Scan for the cell matching the given text and deliver its (X, Y) coordinate at center. 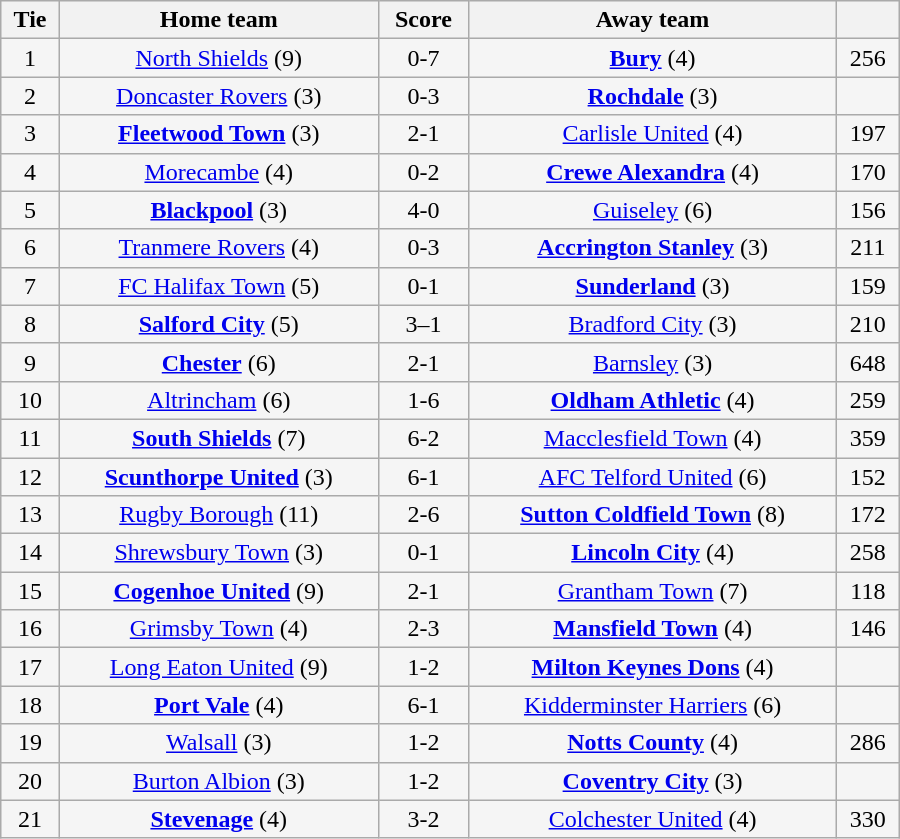
FC Halifax Town (5) (218, 286)
Guiseley (6) (653, 210)
13 (30, 515)
Colchester United (4) (653, 819)
197 (868, 134)
Grantham Town (7) (653, 591)
Kidderminster Harriers (6) (653, 705)
Chester (6) (218, 362)
11 (30, 438)
7 (30, 286)
Doncaster Rovers (3) (218, 96)
17 (30, 667)
Mansfield Town (4) (653, 629)
172 (868, 515)
Walsall (3) (218, 743)
Rugby Borough (11) (218, 515)
3 (30, 134)
152 (868, 477)
Lincoln City (4) (653, 553)
Bradford City (3) (653, 324)
0-7 (424, 58)
Stevenage (4) (218, 819)
5 (30, 210)
Altrincham (6) (218, 400)
330 (868, 819)
Carlisle United (4) (653, 134)
Barnsley (3) (653, 362)
Notts County (4) (653, 743)
256 (868, 58)
Fleetwood Town (3) (218, 134)
258 (868, 553)
1-6 (424, 400)
18 (30, 705)
Coventry City (3) (653, 781)
2-6 (424, 515)
9 (30, 362)
359 (868, 438)
20 (30, 781)
1 (30, 58)
Blackpool (3) (218, 210)
4-0 (424, 210)
19 (30, 743)
North Shields (9) (218, 58)
Morecambe (4) (218, 172)
Shrewsbury Town (3) (218, 553)
Scunthorpe United (3) (218, 477)
170 (868, 172)
6 (30, 248)
Milton Keynes Dons (4) (653, 667)
210 (868, 324)
10 (30, 400)
4 (30, 172)
15 (30, 591)
Tie (30, 20)
South Shields (7) (218, 438)
3–1 (424, 324)
2-3 (424, 629)
21 (30, 819)
16 (30, 629)
Cogenhoe United (9) (218, 591)
Score (424, 20)
Oldham Athletic (4) (653, 400)
286 (868, 743)
211 (868, 248)
Port Vale (4) (218, 705)
Accrington Stanley (3) (653, 248)
Tranmere Rovers (4) (218, 248)
146 (868, 629)
648 (868, 362)
6-2 (424, 438)
0-2 (424, 172)
Macclesfield Town (4) (653, 438)
Sutton Coldfield Town (8) (653, 515)
Grimsby Town (4) (218, 629)
159 (868, 286)
Long Eaton United (9) (218, 667)
Bury (4) (653, 58)
Burton Albion (3) (218, 781)
14 (30, 553)
259 (868, 400)
Away team (653, 20)
156 (868, 210)
3-2 (424, 819)
8 (30, 324)
2 (30, 96)
12 (30, 477)
Rochdale (3) (653, 96)
Crewe Alexandra (4) (653, 172)
Home team (218, 20)
Sunderland (3) (653, 286)
Salford City (5) (218, 324)
AFC Telford United (6) (653, 477)
118 (868, 591)
